Output the [X, Y] coordinate of the center of the cell containing the given text.  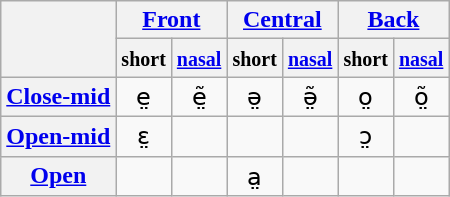
Open [58, 176]
Front [172, 20]
e̤ [144, 97]
a̤ [255, 176]
Close-mid [58, 97]
Open-mid [58, 136]
Central [282, 20]
ɔ̤ [366, 136]
õ̤ [421, 97]
o̤ [366, 97]
Back [394, 20]
ɛ̤ [144, 136]
ə̤ [255, 97]
ə̤̃ [310, 97]
ẽ̤ [199, 97]
